Find where the given text appears and provide that cell's center as (X, Y) coordinate. 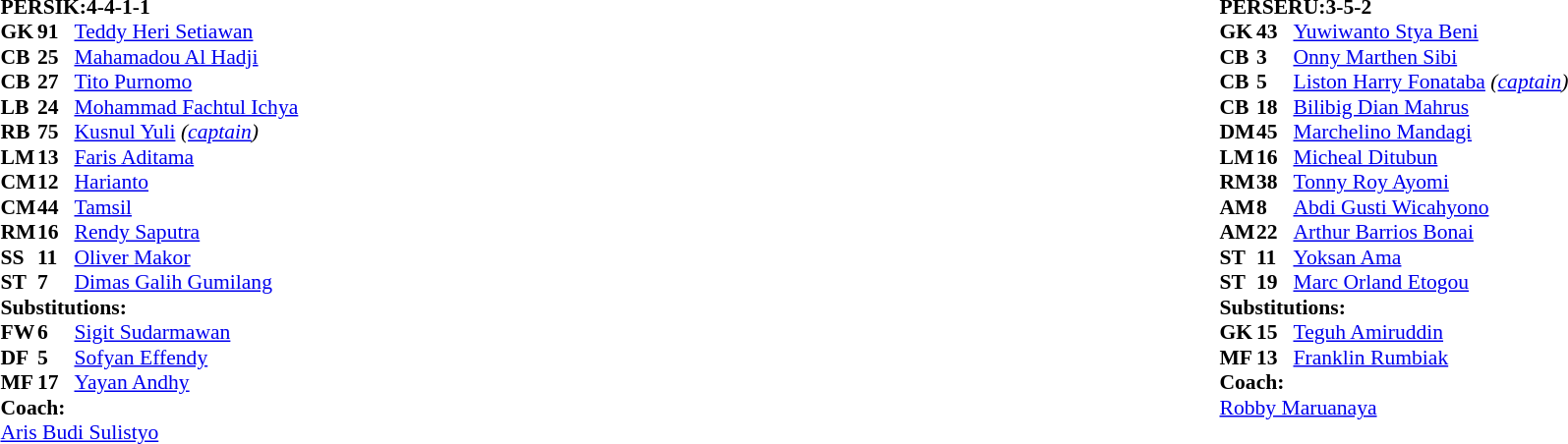
25 (56, 57)
43 (1275, 32)
27 (56, 82)
12 (56, 182)
Yuwiwanto Stya Beni (1430, 32)
19 (1275, 282)
FW (19, 333)
Dimas Galih Gumilang (187, 282)
Micheal Ditubun (1430, 157)
Teguh Amiruddin (1430, 333)
Tito Purnomo (187, 82)
DM (1238, 133)
45 (1275, 133)
Mahamadou Al Hadji (187, 57)
Teddy Heri Setiawan (187, 32)
15 (1275, 333)
44 (56, 207)
18 (1275, 107)
Arthur Barrios Bonai (1430, 233)
RB (19, 133)
Tonny Roy Ayomi (1430, 182)
91 (56, 32)
Bilibig Dian Mahrus (1430, 107)
Robby Maruanaya (1394, 408)
Rendy Saputra (187, 233)
Faris Aditama (187, 157)
Sigit Sudarmawan (187, 333)
Tamsil (187, 207)
7 (56, 282)
Abdi Gusti Wicahyono (1430, 207)
75 (56, 133)
Mohammad Fachtul Ichya (187, 107)
22 (1275, 233)
17 (56, 382)
DF (19, 358)
38 (1275, 182)
LB (19, 107)
Marc Orland Etogou (1430, 282)
3 (1275, 57)
Kusnul Yuli (captain) (187, 133)
Marchelino Mandagi (1430, 133)
Onny Marthen Sibi (1430, 57)
Harianto (187, 182)
Liston Harry Fonataba (captain) (1430, 82)
24 (56, 107)
SS (19, 257)
Franklin Rumbiak (1430, 358)
Yoksan Ama (1430, 257)
Sofyan Effendy (187, 358)
6 (56, 333)
Yayan Andhy (187, 382)
Oliver Makor (187, 257)
8 (1275, 207)
